Search for the cell housing the specified text and yield its (x, y) center coordinate. 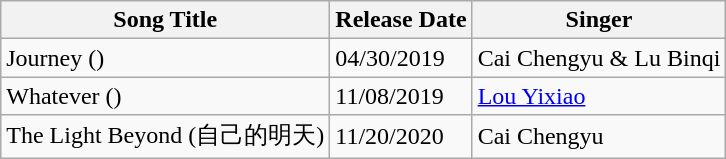
Cai Chengyu (599, 136)
The Light Beyond (自己的明天) (166, 136)
Whatever () (166, 96)
Lou Yixiao (599, 96)
Journey () (166, 58)
Singer (599, 20)
04/30/2019 (401, 58)
11/20/2020 (401, 136)
Cai Chengyu & Lu Binqi (599, 58)
Song Title (166, 20)
Release Date (401, 20)
11/08/2019 (401, 96)
